Locate the cell with the specified text and output its [x, y] center coordinate. 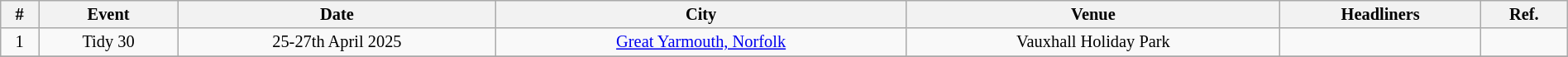
Tidy 30 [109, 42]
1 [20, 42]
25-27th April 2025 [337, 42]
Ref. [1523, 14]
Date [337, 14]
City [701, 14]
Headliners [1380, 14]
Venue [1093, 14]
Event [109, 14]
Vauxhall Holiday Park [1093, 42]
# [20, 14]
Great Yarmouth, Norfolk [701, 42]
